From the cell containing the given text, extract its center point as (X, Y) coordinate. 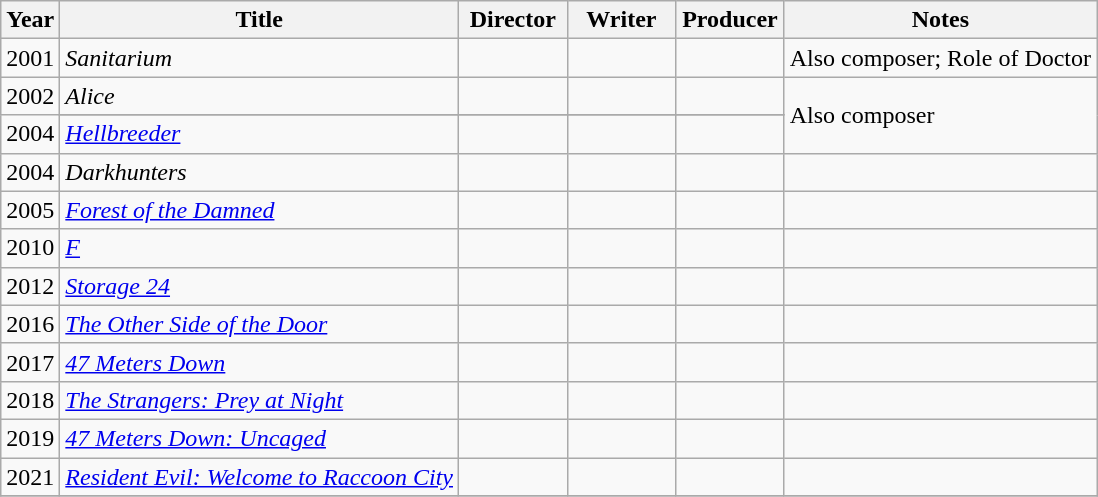
Alice (260, 96)
Year (30, 20)
Hellbreeder (260, 134)
2010 (30, 248)
Writer (622, 20)
Forest of the Damned (260, 210)
Title (260, 20)
2012 (30, 286)
Director (514, 20)
Also composer (940, 115)
2005 (30, 210)
2019 (30, 438)
2018 (30, 400)
Notes (940, 20)
2002 (30, 96)
Storage 24 (260, 286)
The Other Side of the Door (260, 324)
F (260, 248)
The Strangers: Prey at Night (260, 400)
47 Meters Down (260, 362)
2017 (30, 362)
Sanitarium (260, 58)
Resident Evil: Welcome to Raccoon City (260, 477)
Producer (730, 20)
2016 (30, 324)
2001 (30, 58)
Also composer; Role of Doctor (940, 58)
Darkhunters (260, 172)
47 Meters Down: Uncaged (260, 438)
2021 (30, 477)
